Capture the cell that displays the provided text and extract its [x, y] central coordinate. 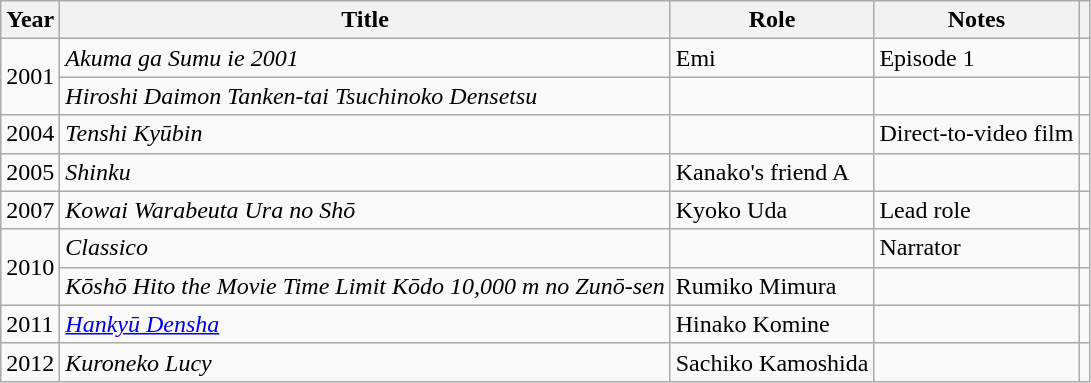
Episode 1 [976, 58]
Sachiko Kamoshida [772, 362]
Rumiko Mimura [772, 286]
Year [30, 20]
Hankyū Densha [365, 324]
Hinako Komine [772, 324]
2001 [30, 77]
Akuma ga Sumu ie 2001 [365, 58]
Narrator [976, 248]
Kanako's friend A [772, 172]
Direct-to-video film [976, 134]
Shinku [365, 172]
2012 [30, 362]
Title [365, 20]
Notes [976, 20]
Kuroneko Lucy [365, 362]
Classico [365, 248]
Tenshi Kyūbin [365, 134]
2004 [30, 134]
Kowai Warabeuta Ura no Shō [365, 210]
Lead role [976, 210]
Emi [772, 58]
2005 [30, 172]
2011 [30, 324]
Role [772, 20]
Kōshō Hito the Movie Time Limit Kōdo 10,000 m no Zunō-sen [365, 286]
2010 [30, 267]
Hiroshi Daimon Tanken-tai Tsuchinoko Densetsu [365, 96]
Kyoko Uda [772, 210]
2007 [30, 210]
